From the cell containing the given text, extract its center point as (X, Y) coordinate. 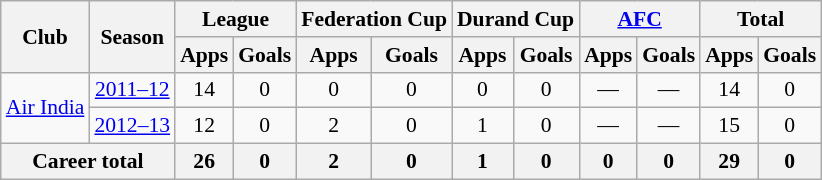
League (236, 19)
Air India (46, 108)
15 (729, 126)
Club (46, 36)
Career total (88, 162)
Durand Cup (516, 19)
Total (760, 19)
12 (204, 126)
Season (132, 36)
Federation Cup (374, 19)
26 (204, 162)
AFC (640, 19)
29 (729, 162)
2011–12 (132, 90)
2012–13 (132, 126)
